Search for the cell housing the specified text and yield its (x, y) center coordinate. 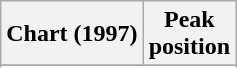
Chart (1997) (72, 34)
Peakposition (189, 34)
